Find where the given text appears and provide that cell's center as [x, y] coordinate. 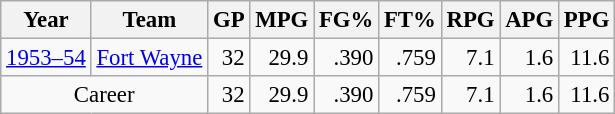
PPG [587, 20]
FT% [410, 20]
FG% [346, 20]
APG [530, 20]
Year [46, 20]
Career [104, 95]
Team [150, 20]
Fort Wayne [150, 58]
GP [229, 20]
RPG [470, 20]
1953–54 [46, 58]
MPG [282, 20]
